Determine the [x, y] coordinate at the center of the cell enclosing the given text.  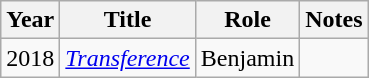
Role [247, 20]
Title [128, 20]
Transference [128, 58]
2018 [30, 58]
Notes [334, 20]
Benjamin [247, 58]
Year [30, 20]
